Determine the [x, y] coordinate at the center of the cell enclosing the given text.  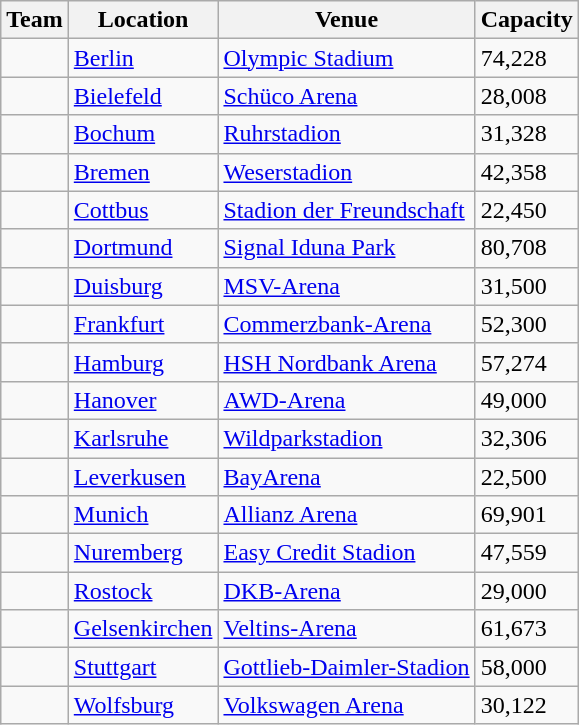
Bielefeld [143, 96]
Stuttgart [143, 667]
69,901 [526, 515]
Venue [346, 20]
Schüco Arena [346, 96]
Leverkusen [143, 477]
Signal Iduna Park [346, 248]
BayArena [346, 477]
Hamburg [143, 362]
31,328 [526, 134]
42,358 [526, 172]
Cottbus [143, 210]
Capacity [526, 20]
Wolfsburg [143, 705]
57,274 [526, 362]
Weserstadion [346, 172]
22,500 [526, 477]
Rostock [143, 591]
Bochum [143, 134]
31,500 [526, 286]
30,122 [526, 705]
32,306 [526, 438]
Dortmund [143, 248]
22,450 [526, 210]
Duisburg [143, 286]
Team [35, 20]
Allianz Arena [346, 515]
Nuremberg [143, 553]
Hanover [143, 400]
Ruhrstadion [346, 134]
74,228 [526, 58]
49,000 [526, 400]
Location [143, 20]
DKB-Arena [346, 591]
AWD-Arena [346, 400]
Gottlieb-Daimler-Stadion [346, 667]
52,300 [526, 324]
Wildparkstadion [346, 438]
28,008 [526, 96]
80,708 [526, 248]
Olympic Stadium [346, 58]
Karlsruhe [143, 438]
Gelsenkirchen [143, 629]
Veltins-Arena [346, 629]
Munich [143, 515]
MSV-Arena [346, 286]
Volkswagen Arena [346, 705]
Frankfurt [143, 324]
47,559 [526, 553]
29,000 [526, 591]
Easy Credit Stadion [346, 553]
Commerzbank-Arena [346, 324]
Berlin [143, 58]
Bremen [143, 172]
HSH Nordbank Arena [346, 362]
58,000 [526, 667]
Stadion der Freundschaft [346, 210]
61,673 [526, 629]
